Search for the cell housing the specified text and yield its [x, y] center coordinate. 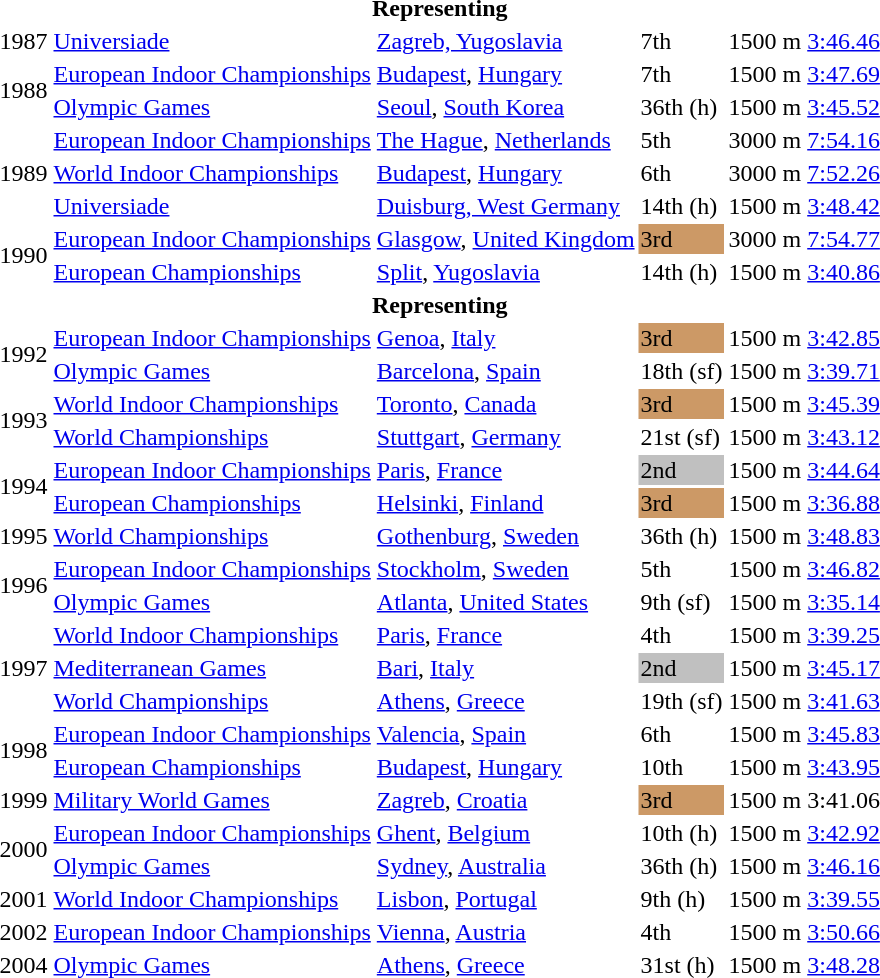
Athens, Greece [506, 701]
Sydney, Australia [506, 866]
Duisburg, West Germany [506, 206]
19th (sf) [682, 701]
Mediterranean Games [212, 668]
Lisbon, Portugal [506, 899]
Split, Yugoslavia [506, 272]
Vienna, Austria [506, 932]
21st (sf) [682, 437]
9th (sf) [682, 602]
Valencia, Spain [506, 734]
Military World Games [212, 800]
Barcelona, Spain [506, 371]
Seoul, South Korea [506, 107]
Gothenburg, Sweden [506, 536]
Glasgow, United Kingdom [506, 239]
Zagreb, Croatia [506, 800]
Ghent, Belgium [506, 833]
Bari, Italy [506, 668]
Stuttgart, Germany [506, 437]
10th [682, 767]
The Hague, Netherlands [506, 140]
Genoa, Italy [506, 338]
10th (h) [682, 833]
Stockholm, Sweden [506, 569]
Zagreb, Yugoslavia [506, 41]
Atlanta, United States [506, 602]
9th (h) [682, 899]
Toronto, Canada [506, 404]
18th (sf) [682, 371]
Helsinki, Finland [506, 503]
